Locate the cell with the specified text and output its [x, y] center coordinate. 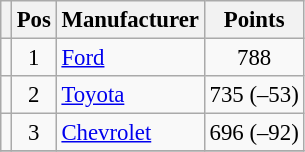
788 [254, 58]
Chevrolet [130, 133]
735 (–53) [254, 95]
1 [34, 58]
696 (–92) [254, 133]
2 [34, 95]
Toyota [130, 95]
Points [254, 20]
3 [34, 133]
Manufacturer [130, 20]
Ford [130, 58]
Pos [34, 20]
